For the text-containing cell, return its midpoint in (X, Y) coordinate format. 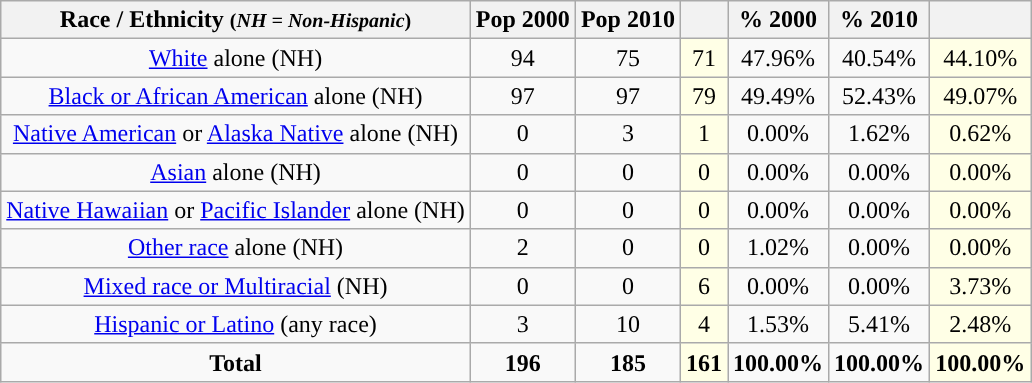
94 (522, 58)
1 (704, 134)
49.07% (980, 96)
Race / Ethnicity (NH = Non-Hispanic) (236, 20)
196 (522, 362)
0.62% (980, 134)
47.96% (778, 58)
1.53% (778, 324)
79 (704, 96)
1.02% (778, 248)
52.43% (880, 96)
44.10% (980, 58)
2 (522, 248)
75 (628, 58)
4 (704, 324)
Native American or Alaska Native alone (NH) (236, 134)
3.73% (980, 286)
Black or African American alone (NH) (236, 96)
Asian alone (NH) (236, 172)
1.62% (880, 134)
10 (628, 324)
Native Hawaiian or Pacific Islander alone (NH) (236, 210)
Other race alone (NH) (236, 248)
2.48% (980, 324)
% 2000 (778, 20)
49.49% (778, 96)
Mixed race or Multiracial (NH) (236, 286)
6 (704, 286)
Hispanic or Latino (any race) (236, 324)
71 (704, 58)
5.41% (880, 324)
% 2010 (880, 20)
Pop 2010 (628, 20)
185 (628, 362)
161 (704, 362)
White alone (NH) (236, 58)
Pop 2000 (522, 20)
40.54% (880, 58)
Total (236, 362)
